Return the [X, Y] coordinate for the center point of the cell that contains the specified text.  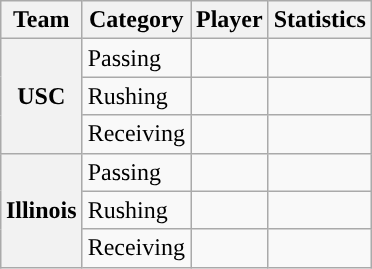
Category [136, 20]
USC [41, 96]
Statistics [320, 20]
Illinois [41, 210]
Team [41, 20]
Player [229, 20]
